From the cell containing the given text, extract its center point as (X, Y) coordinate. 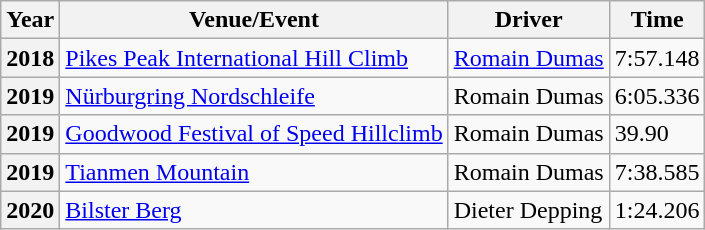
7:38.585 (657, 172)
Time (657, 20)
Nürburgring Nordschleife (254, 96)
6:05.336 (657, 96)
Bilster Berg (254, 210)
Pikes Peak International Hill Climb (254, 58)
Driver (528, 20)
1:24.206 (657, 210)
Goodwood Festival of Speed Hillclimb (254, 134)
Year (30, 20)
Dieter Depping (528, 210)
7:57.148 (657, 58)
39.90 (657, 134)
Tianmen Mountain (254, 172)
2018 (30, 58)
Venue/Event (254, 20)
2020 (30, 210)
